Detect which cell encompasses the target text, then output its (x, y) center coordinate. 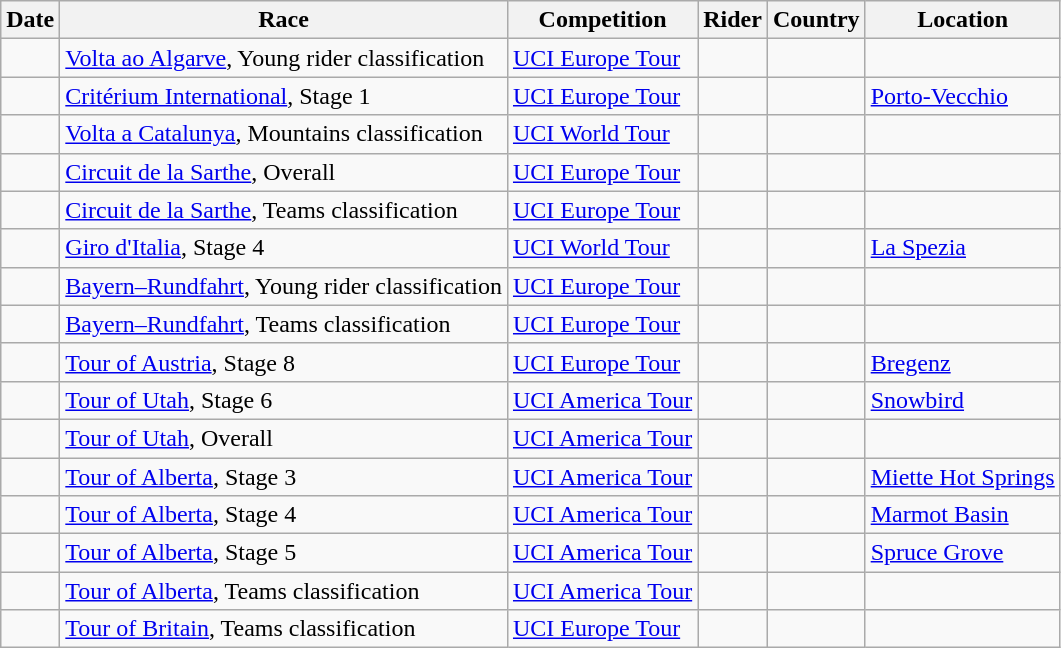
Location (962, 20)
Rider (733, 20)
Bayern–Rundfahrt, Teams classification (284, 324)
Porto-Vecchio (962, 96)
Bregenz (962, 362)
Tour of Alberta, Stage 3 (284, 477)
Tour of Utah, Stage 6 (284, 400)
Tour of Alberta, Teams classification (284, 591)
Volta ao Algarve, Young rider classification (284, 58)
Marmot Basin (962, 515)
Tour of Britain, Teams classification (284, 629)
Circuit de la Sarthe, Teams classification (284, 210)
Bayern–Rundfahrt, Young rider classification (284, 286)
Spruce Grove (962, 553)
Tour of Alberta, Stage 5 (284, 553)
Tour of Alberta, Stage 4 (284, 515)
Country (816, 20)
Date (30, 20)
Race (284, 20)
Giro d'Italia, Stage 4 (284, 248)
Tour of Austria, Stage 8 (284, 362)
Miette Hot Springs (962, 477)
Volta a Catalunya, Mountains classification (284, 134)
Competition (602, 20)
Snowbird (962, 400)
Critérium International, Stage 1 (284, 96)
Tour of Utah, Overall (284, 438)
Circuit de la Sarthe, Overall (284, 172)
La Spezia (962, 248)
